From the cell containing the given text, extract its center point as [X, Y] coordinate. 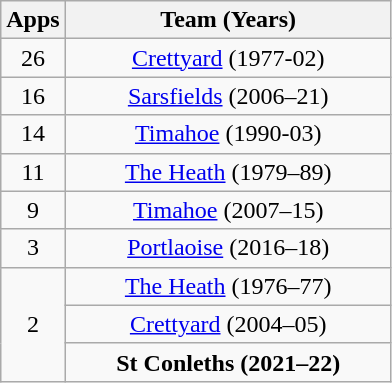
Timahoe (1990-03) [228, 134]
The Heath (1979–89) [228, 172]
11 [33, 172]
Timahoe (2007–15) [228, 210]
2 [33, 324]
Apps [33, 20]
Portlaoise (2016–18) [228, 248]
Sarsfields (2006–21) [228, 96]
14 [33, 134]
Crettyard (2004–05) [228, 324]
3 [33, 248]
Crettyard (1977-02) [228, 58]
Team (Years) [228, 20]
St Conleths (2021–22) [228, 362]
9 [33, 210]
The Heath (1976–77) [228, 286]
16 [33, 96]
26 [33, 58]
